Extract the (X, Y) coordinate from the center of the cell holding the provided text.  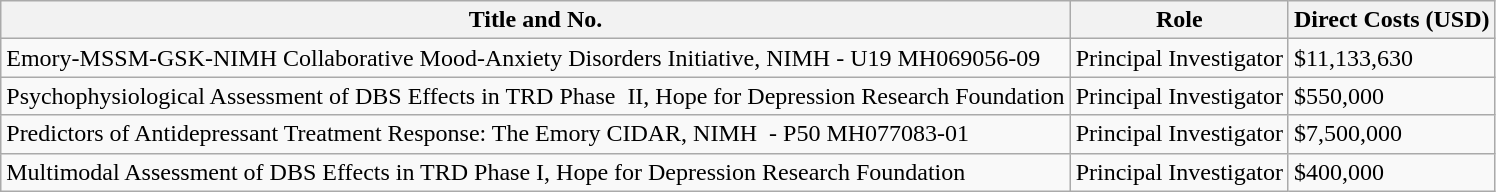
Direct Costs (USD) (1392, 20)
Role (1179, 20)
Predictors of Antidepressant Treatment Response: The Emory CIDAR, NIMH - P50 MH077083-01 (536, 134)
$11,133,630 (1392, 58)
Multimodal Assessment of DBS Effects in TRD Phase I, Hope for Depression Research Foundation (536, 172)
$550,000 (1392, 96)
Title and No. (536, 20)
Emory-MSSM-GSK-NIMH Collaborative Mood-Anxiety Disorders Initiative, NIMH - U19 MH069056-09 (536, 58)
Psychophysiological Assessment of DBS Effects in TRD Phase II, Hope for Depression Research Foundation (536, 96)
$400,000 (1392, 172)
$7,500,000 (1392, 134)
